Search for the cell housing the specified text and yield its (X, Y) center coordinate. 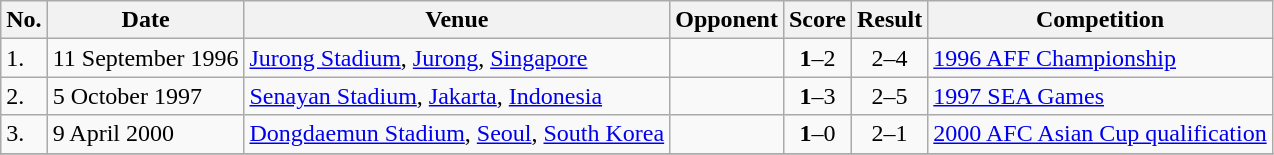
5 October 1997 (146, 96)
1997 SEA Games (1100, 96)
1–0 (817, 134)
11 September 1996 (146, 58)
2. (24, 96)
Venue (457, 20)
Score (817, 20)
Date (146, 20)
2–4 (889, 58)
3. (24, 134)
1. (24, 58)
Competition (1100, 20)
Opponent (727, 20)
Jurong Stadium, Jurong, Singapore (457, 58)
9 April 2000 (146, 134)
Result (889, 20)
2000 AFC Asian Cup qualification (1100, 134)
1–2 (817, 58)
No. (24, 20)
2–5 (889, 96)
Senayan Stadium, Jakarta, Indonesia (457, 96)
1996 AFF Championship (1100, 58)
2–1 (889, 134)
1–3 (817, 96)
Dongdaemun Stadium, Seoul, South Korea (457, 134)
